Return (X, Y) of the center of cell containing provided text 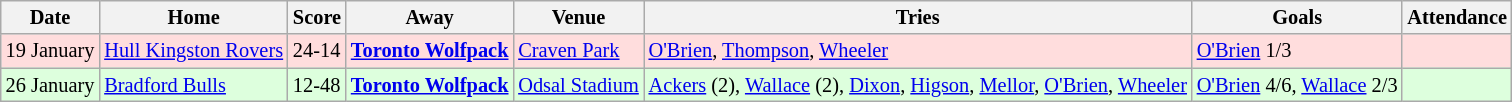
24-14 (317, 51)
Odsal Stadium (578, 85)
Craven Park (578, 51)
Goals (1298, 17)
Venue (578, 17)
Hull Kingston Rovers (194, 51)
Ackers (2), Wallace (2), Dixon, Higson, Mellor, O'Brien, Wheeler (918, 85)
O'Brien 1/3 (1298, 51)
26 January (50, 85)
Date (50, 17)
Tries (918, 17)
12-48 (317, 85)
Home (194, 17)
Bradford Bulls (194, 85)
O'Brien, Thompson, Wheeler (918, 51)
19 January (50, 51)
Away (430, 17)
O'Brien 4/6, Wallace 2/3 (1298, 85)
Score (317, 17)
Attendance (1456, 17)
